Capture the cell that displays the provided text and extract its [X, Y] central coordinate. 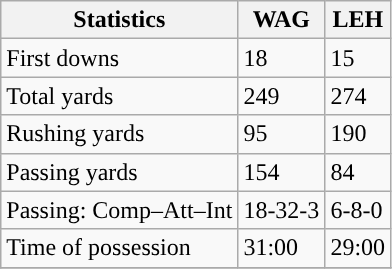
29:00 [358, 248]
190 [358, 134]
Time of possession [120, 248]
Rushing yards [120, 134]
Passing: Comp–Att–Int [120, 210]
249 [282, 96]
154 [282, 172]
18-32-3 [282, 210]
Passing yards [120, 172]
LEH [358, 20]
95 [282, 134]
6-8-0 [358, 210]
84 [358, 172]
18 [282, 58]
First downs [120, 58]
274 [358, 96]
Statistics [120, 20]
31:00 [282, 248]
Total yards [120, 96]
15 [358, 58]
WAG [282, 20]
